Extract the (X, Y) coordinate from the center of the cell holding the provided text.  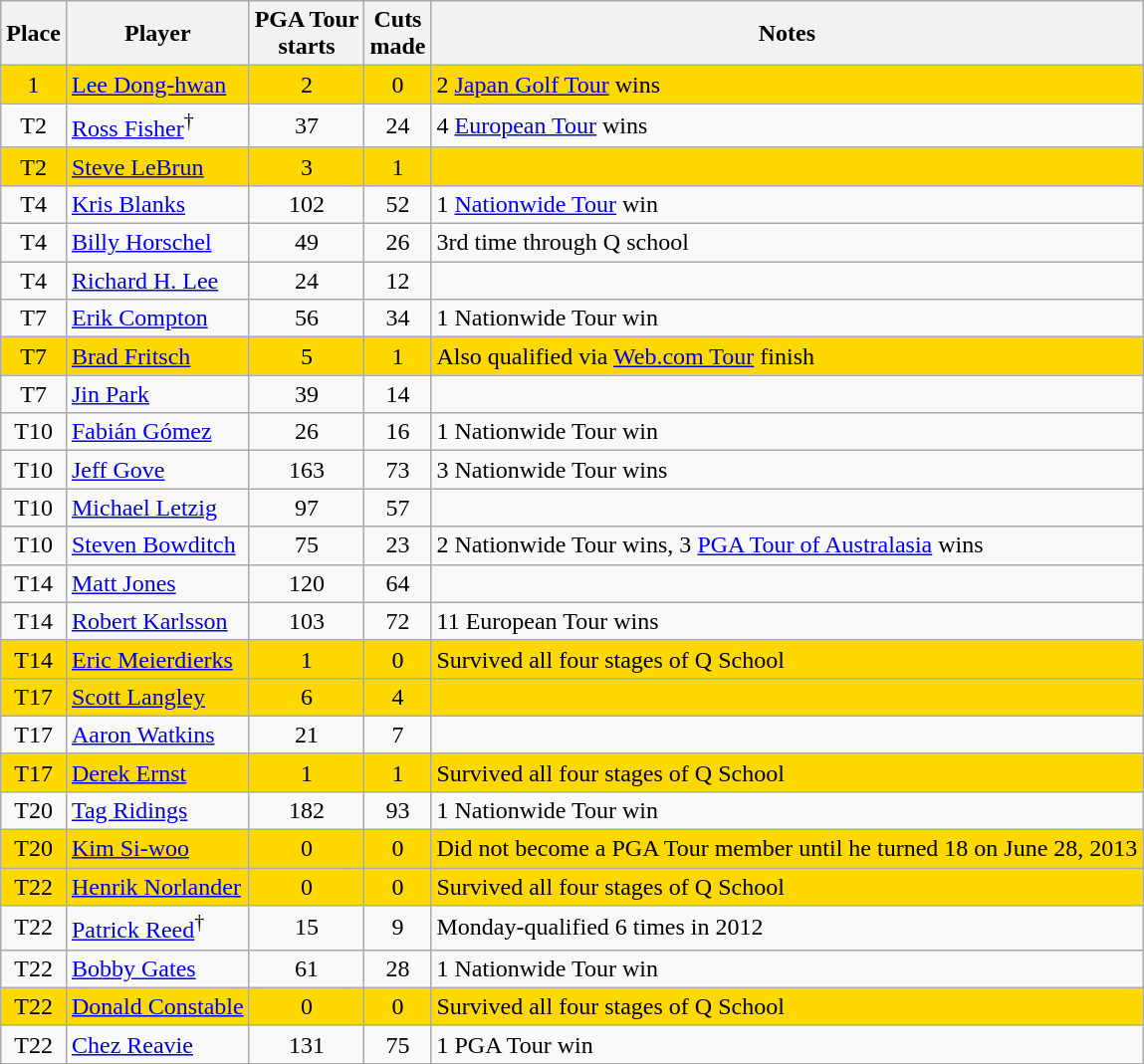
Player (157, 34)
Kris Blanks (157, 204)
34 (398, 319)
16 (398, 432)
7 (398, 735)
5 (307, 356)
4 European Tour wins (787, 125)
1 PGA Tour win (787, 1044)
4 (398, 697)
Place (34, 34)
131 (307, 1044)
3 Nationwide Tour wins (787, 470)
Jeff Gove (157, 470)
Patrick Reed† (157, 928)
Aaron Watkins (157, 735)
64 (398, 583)
Billy Horschel (157, 243)
56 (307, 319)
Erik Compton (157, 319)
3 (307, 166)
Monday-qualified 6 times in 2012 (787, 928)
21 (307, 735)
102 (307, 204)
97 (307, 508)
15 (307, 928)
Notes (787, 34)
11 European Tour wins (787, 621)
2 Nationwide Tour wins, 3 PGA Tour of Australasia wins (787, 545)
12 (398, 281)
Fabián Gómez (157, 432)
57 (398, 508)
9 (398, 928)
Bobby Gates (157, 968)
163 (307, 470)
2 (307, 85)
Matt Jones (157, 583)
103 (307, 621)
Cutsmade (398, 34)
3rd time through Q school (787, 243)
Also qualified via Web.com Tour finish (787, 356)
49 (307, 243)
Donald Constable (157, 1006)
Lee Dong-hwan (157, 85)
120 (307, 583)
14 (398, 394)
93 (398, 810)
37 (307, 125)
Did not become a PGA Tour member until he turned 18 on June 28, 2013 (787, 849)
39 (307, 394)
Henrik Norlander (157, 887)
28 (398, 968)
Jin Park (157, 394)
Richard H. Lee (157, 281)
Chez Reavie (157, 1044)
Derek Ernst (157, 772)
Ross Fisher† (157, 125)
Robert Karlsson (157, 621)
Tag Ridings (157, 810)
Michael Letzig (157, 508)
Eric Meierdierks (157, 659)
2 Japan Golf Tour wins (787, 85)
61 (307, 968)
23 (398, 545)
PGA Tourstarts (307, 34)
Steve LeBrun (157, 166)
73 (398, 470)
Scott Langley (157, 697)
Steven Bowditch (157, 545)
Brad Fritsch (157, 356)
52 (398, 204)
72 (398, 621)
182 (307, 810)
6 (307, 697)
Kim Si-woo (157, 849)
